Search for the cell housing the specified text and yield its (x, y) center coordinate. 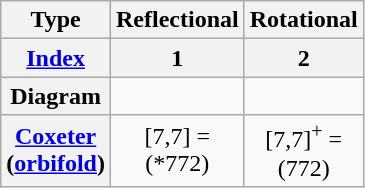
Diagram (56, 96)
Rotational (304, 20)
Index (56, 58)
Reflectional (177, 20)
Coxeter(orbifold) (56, 151)
Type (56, 20)
[7,7] = (*772) (177, 151)
2 (304, 58)
1 (177, 58)
[7,7]+ = (772) (304, 151)
